Capture the cell that displays the provided text and extract its [x, y] central coordinate. 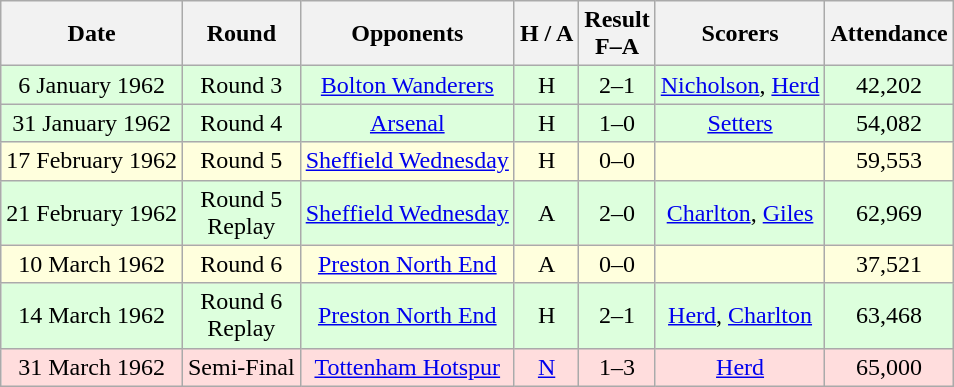
62,969 [889, 212]
Scorers [740, 34]
Herd [740, 367]
Setters [740, 123]
Bolton Wanderers [407, 85]
Charlton, Giles [740, 212]
37,521 [889, 264]
21 February 1962 [92, 212]
42,202 [889, 85]
14 March 1962 [92, 316]
Tottenham Hotspur [407, 367]
ResultF–A [617, 34]
54,082 [889, 123]
Date [92, 34]
Herd, Charlton [740, 316]
H / A [546, 34]
65,000 [889, 367]
Round 5 [241, 161]
Round 4 [241, 123]
2–0 [617, 212]
Round 5Replay [241, 212]
17 February 1962 [92, 161]
N [546, 367]
1–3 [617, 367]
59,553 [889, 161]
31 January 1962 [92, 123]
Opponents [407, 34]
Nicholson, Herd [740, 85]
Semi-Final [241, 367]
Round 3 [241, 85]
10 March 1962 [92, 264]
Attendance [889, 34]
Round [241, 34]
63,468 [889, 316]
31 March 1962 [92, 367]
Arsenal [407, 123]
6 January 1962 [92, 85]
1–0 [617, 123]
Round 6 [241, 264]
Round 6Replay [241, 316]
